Extract the (X, Y) coordinate from the center of the cell holding the provided text.  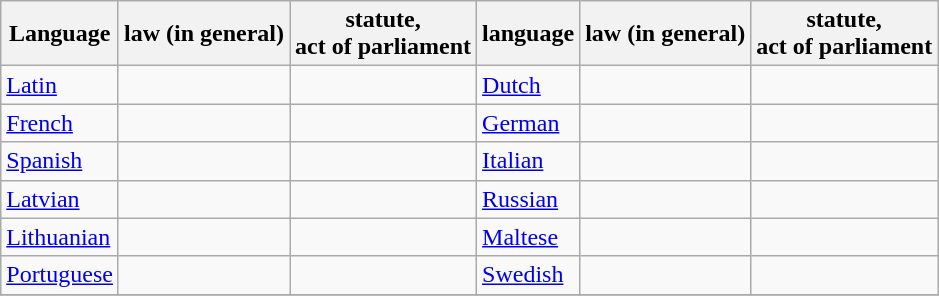
Russian (528, 199)
Spanish (60, 161)
German (528, 123)
Latin (60, 85)
Dutch (528, 85)
Maltese (528, 237)
French (60, 123)
Language (60, 34)
Italian (528, 161)
language (528, 34)
Swedish (528, 275)
Latvian (60, 199)
Lithuanian (60, 237)
Portuguese (60, 275)
